Search for the cell housing the specified text and yield its (X, Y) center coordinate. 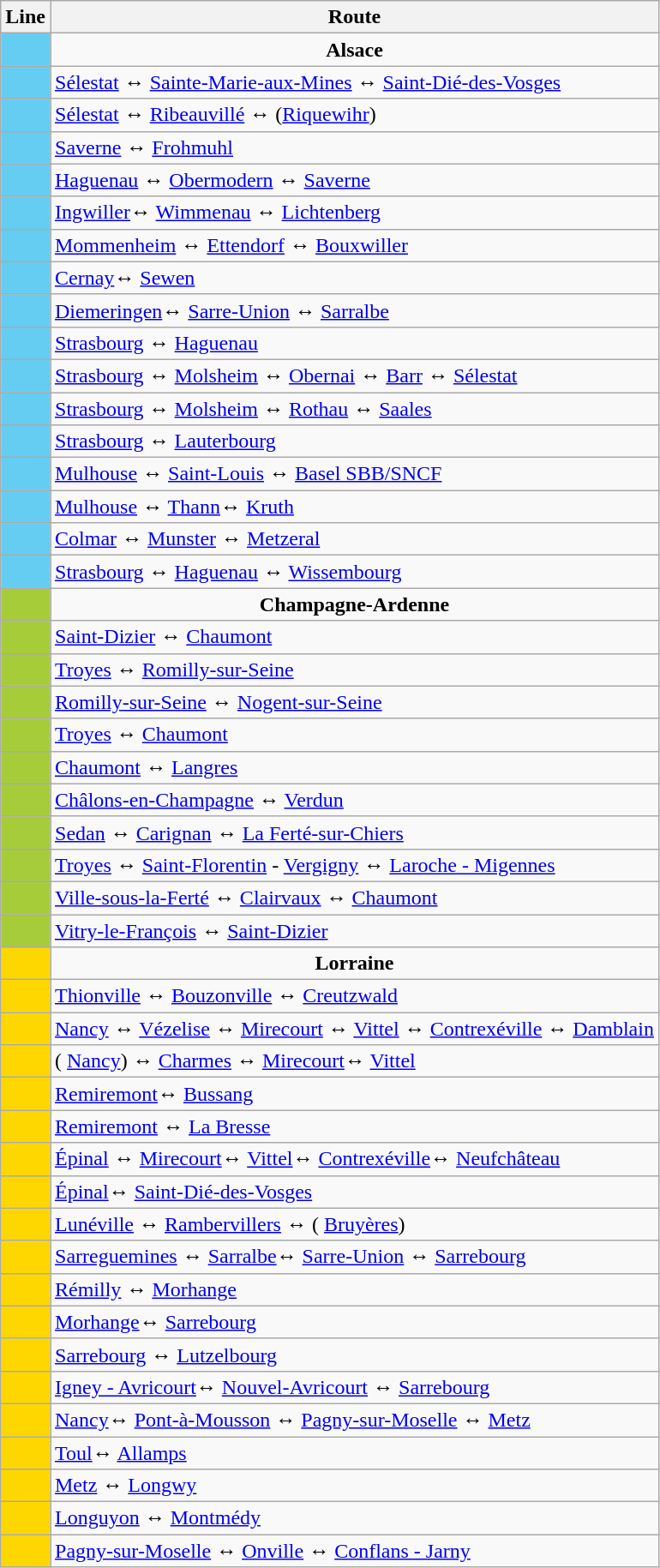
Sarrebourg ↔ Lutzelbourg (354, 1355)
( Nancy) ↔ Charmes ↔ Mirecourt↔ Vittel (354, 1061)
Ville-sous-la-Ferté ↔ Clairvaux ↔ Chaumont (354, 898)
Champagne-Ardenne (354, 604)
Route (354, 17)
Mommenheim ↔ Ettendorf ↔ Bouxwiller (354, 245)
Nancy↔ Pont-à-Mousson ↔ Pagny-sur-Moselle ↔ Metz (354, 1420)
Saint-Dizier ↔ Chaumont (354, 637)
Strasbourg ↔ Molsheim ↔ Rothau ↔ Saales (354, 409)
Chaumont ↔ Langres (354, 767)
Mulhouse ↔ Saint-Louis ↔ Basel SBB/SNCF (354, 474)
Pagny-sur-Moselle ↔ Onville ↔ Conflans - Jarny (354, 1551)
Morhange↔ Sarrebourg (354, 1322)
Strasbourg ↔ Haguenau (354, 343)
Vitry-le-François ↔ Saint-Dizier (354, 930)
Troyes ↔ Chaumont (354, 735)
Troyes ↔ Romilly-sur-Seine (354, 670)
Troyes ↔ Saint-Florentin - Vergigny ↔ Laroche - Migennes (354, 865)
Lorraine (354, 964)
Line (26, 17)
Haguenau ↔ Obermodern ↔ Saverne (354, 180)
Châlons-en-Champagne ↔ Verdun (354, 800)
Mulhouse ↔ Thann↔ Kruth (354, 507)
Épinal↔ Saint-Dié-des-Vosges (354, 1192)
Sedan ↔ Carignan ↔ La Ferté-sur-Chiers (354, 832)
Sélestat ↔ Sainte-Marie-aux-Mines ↔ Saint-Dié-des-Vosges (354, 82)
Sélestat ↔ Ribeauvillé ↔ (Riquewihr) (354, 115)
Strasbourg ↔ Lauterbourg (354, 442)
Saverne ↔ Frohmuhl (354, 147)
Strasbourg ↔ Molsheim ↔ Obernai ↔ Barr ↔ Sélestat (354, 375)
Lunéville ↔ Rambervillers ↔ ( Bruyères) (354, 1224)
Igney - Avricourt↔ Nouvel-Avricourt ↔ Sarrebourg (354, 1387)
Romilly-sur-Seine ↔ Nogent-sur-Seine (354, 702)
Cernay↔ Sewen (354, 278)
Rémilly ↔ Morhange (354, 1289)
Ingwiller↔ Wimmenau ↔ Lichtenberg (354, 213)
Remiremont↔ Bussang (354, 1094)
Nancy ↔ Vézelise ↔ Mirecourt ↔ Vittel ↔ Contrexéville ↔ Damblain (354, 1029)
Alsace (354, 50)
Colmar ↔ Munster ↔ Metzeral (354, 539)
Toul↔ Allamps (354, 1453)
Longuyon ↔ Montmédy (354, 1518)
Remiremont ↔ La Bresse (354, 1126)
Diemeringen↔ Sarre-Union ↔ Sarralbe (354, 310)
Metz ↔ Longwy (354, 1486)
Épinal ↔ Mirecourt↔ Vittel↔ Contrexéville↔ Neufchâteau (354, 1159)
Strasbourg ↔ Haguenau ↔ Wissembourg (354, 572)
Sarreguemines ↔ Sarralbe↔ Sarre-Union ↔ Sarrebourg (354, 1257)
Thionville ↔ Bouzonville ↔ Creutzwald (354, 996)
